Pinpoint the cell where the given text exists, returning its (x, y) midpoint coordinate. 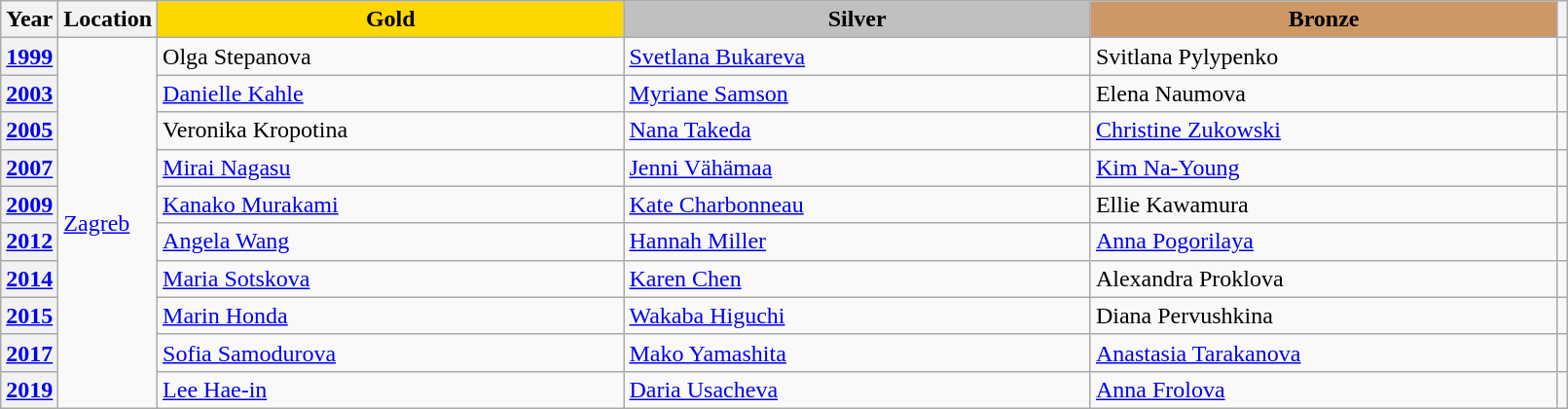
2014 (29, 279)
Myriane Samson (857, 93)
Location (108, 19)
Kim Na-Young (1324, 167)
Svitlana Pylypenko (1324, 56)
2007 (29, 167)
Hannah Miller (857, 242)
Ellie Kawamura (1324, 204)
Angela Wang (391, 242)
2009 (29, 204)
2019 (29, 390)
2012 (29, 242)
2003 (29, 93)
Svetlana Bukareva (857, 56)
Mako Yamashita (857, 353)
Zagreb (108, 224)
Karen Chen (857, 279)
2015 (29, 316)
Daria Usacheva (857, 390)
Danielle Kahle (391, 93)
Gold (391, 19)
Veronika Kropotina (391, 130)
Nana Takeda (857, 130)
1999 (29, 56)
Kanako Murakami (391, 204)
Alexandra Proklova (1324, 279)
Wakaba Higuchi (857, 316)
Anna Pogorilaya (1324, 242)
Anastasia Tarakanova (1324, 353)
Diana Pervushkina (1324, 316)
Elena Naumova (1324, 93)
Marin Honda (391, 316)
Year (29, 19)
Bronze (1324, 19)
Christine Zukowski (1324, 130)
Mirai Nagasu (391, 167)
Anna Frolova (1324, 390)
Olga Stepanova (391, 56)
2017 (29, 353)
Lee Hae-in (391, 390)
Maria Sotskova (391, 279)
Jenni Vähämaa (857, 167)
Sofia Samodurova (391, 353)
2005 (29, 130)
Silver (857, 19)
Kate Charbonneau (857, 204)
